Return (x, y) of the center of cell containing provided text 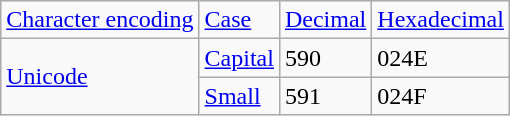
591 (325, 96)
Unicode (100, 77)
024E (441, 58)
590 (325, 58)
024F (441, 96)
Hexadecimal (441, 20)
Case (239, 20)
Small (239, 96)
Decimal (325, 20)
Character encoding (100, 20)
Capital (239, 58)
